For the text-containing cell, return its midpoint in (X, Y) coordinate format. 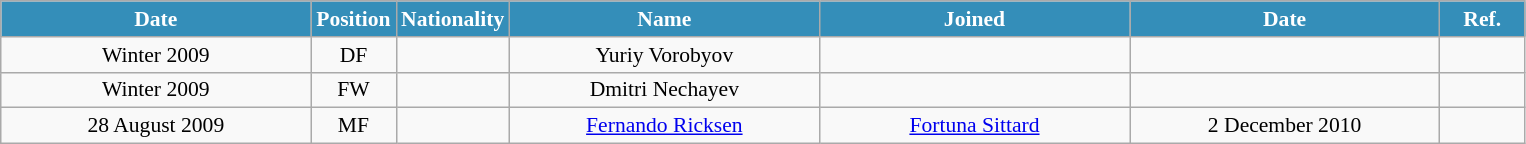
Dmitri Nechayev (664, 90)
Joined (974, 19)
28 August 2009 (156, 126)
FW (354, 90)
Yuriy Vorobyov (664, 55)
Name (664, 19)
Ref. (1482, 19)
2 December 2010 (1285, 126)
Nationality (452, 19)
Fernando Ricksen (664, 126)
Position (354, 19)
MF (354, 126)
DF (354, 55)
Fortuna Sittard (974, 126)
